Find where the given text appears and provide that cell's center as (x, y) coordinate. 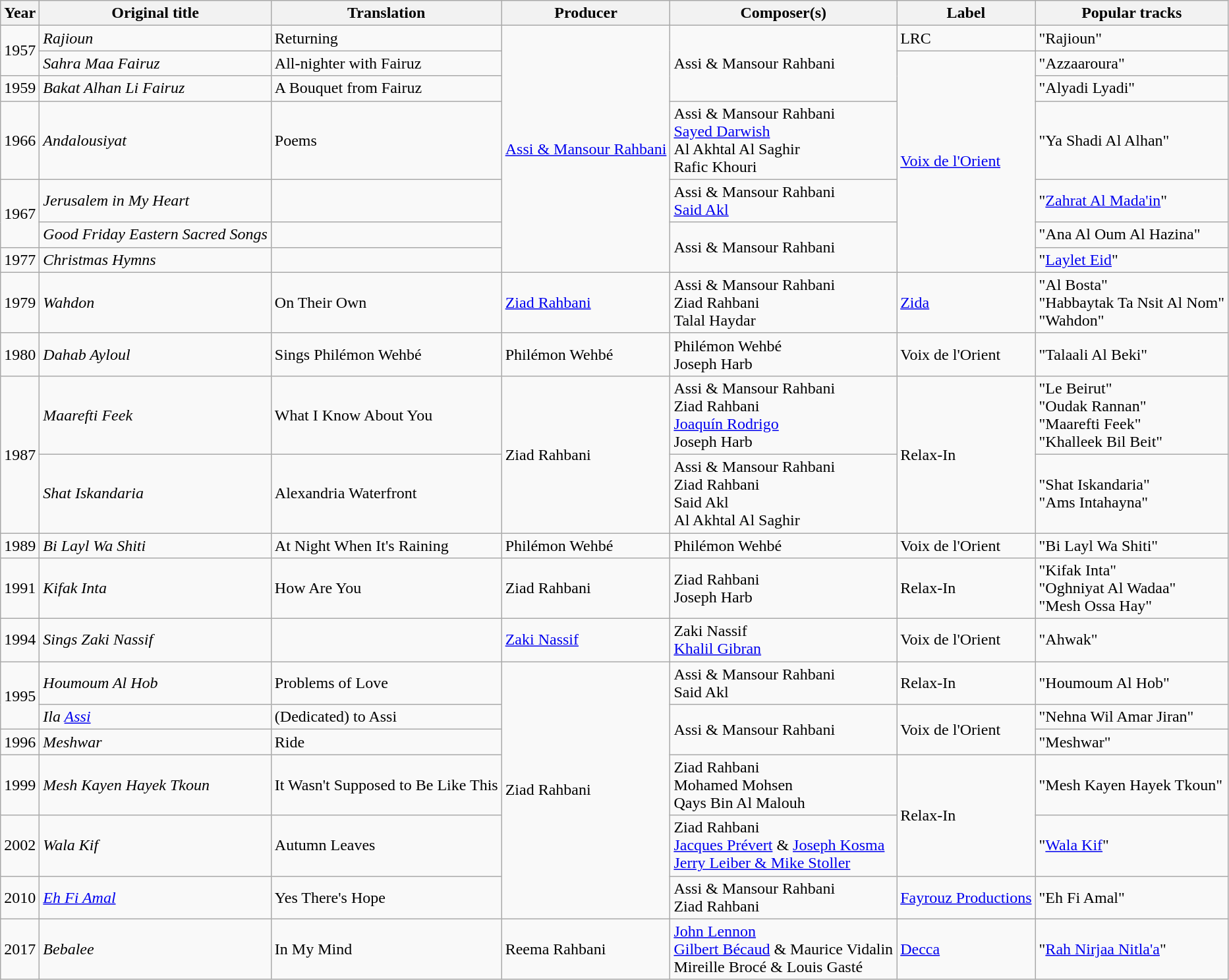
Year (20, 13)
Bakat Alhan Li Fairuz (156, 88)
Mesh Kayen Hayek Tkoun (156, 785)
"Rajioun" (1131, 38)
1996 (20, 742)
At Night When It's Raining (386, 545)
Problems of Love (386, 683)
"Houmoum Al Hob" (1131, 683)
On Their Own (386, 303)
Bebalee (156, 949)
"Ya Shadi Al Alhan" (1131, 140)
Good Friday Eastern Sacred Songs (156, 235)
2010 (20, 898)
Reema Rahbani (586, 949)
1991 (20, 589)
Eh Fi Amal (156, 898)
Ziad RahbaniJoseph Harb (784, 589)
Bi Layl Wa Shiti (156, 545)
Returning (386, 38)
"Talaali Al Beki" (1131, 355)
It Wasn't Supposed to Be Like This (386, 785)
"Ahwak" (1131, 641)
1967 (20, 214)
Meshwar (156, 742)
1989 (20, 545)
All-nighter with Fairuz (386, 63)
John LennonGilbert Bécaud & Maurice VidalinMireille Brocé & Louis Gasté (784, 949)
1995 (20, 696)
Sahra Maa Fairuz (156, 63)
Maarefti Feek (156, 415)
1959 (20, 88)
"Alyadi Lyadi" (1131, 88)
Composer(s) (784, 13)
"Kifak Inta""Oghniyat Al Wadaa""Mesh Ossa Hay" (1131, 589)
"Wala Kif" (1131, 846)
1966 (20, 140)
Alexandria Waterfront (386, 493)
Zaki Nassif (586, 641)
"Meshwar" (1131, 742)
Shat Iskandaria (156, 493)
1979 (20, 303)
Sings Zaki Nassif (156, 641)
Christmas Hymns (156, 260)
Producer (586, 13)
LRC (966, 38)
Assi & Mansour RahbaniSayed DarwishAl Akhtal Al SaghirRafic Khouri (784, 140)
"Le Beirut""Oudak Rannan""Maarefti Feek""Khalleek Bil Beit" (1131, 415)
In My Mind (386, 949)
What I Know About You (386, 415)
Assi & Mansour RahbaniZiad RahbaniTalal Haydar (784, 303)
Jerusalem in My Heart (156, 200)
Poems (386, 140)
1994 (20, 641)
"Ana Al Oum Al Hazina" (1131, 235)
Original title (156, 13)
Dahab Ayloul (156, 355)
Assi & Mansour RahbaniZiad RahbaniJoaquín RodrigoJoseph Harb (784, 415)
Assi & Mansour RahbaniZiad RahbaniSaid AklAl Akhtal Al Saghir (784, 493)
"Laylet Eid" (1131, 260)
"Zahrat Al Mada'in" (1131, 200)
"Eh Fi Amal" (1131, 898)
(Dedicated) to Assi (386, 717)
Ila Assi (156, 717)
Zaki NassifKhalil Gibran (784, 641)
Zida (966, 303)
2002 (20, 846)
Ziad RahbaniMohamed MohsenQays Bin Al Malouh (784, 785)
A Bouquet from Fairuz (386, 88)
Decca (966, 949)
Philémon WehbéJoseph Harb (784, 355)
Fayrouz Productions (966, 898)
Yes There's Hope (386, 898)
"Bi Layl Wa Shiti" (1131, 545)
1999 (20, 785)
Popular tracks (1131, 13)
1980 (20, 355)
Translation (386, 13)
1957 (20, 51)
Andalousiyat (156, 140)
"Azzaaroura" (1131, 63)
Houmoum Al Hob (156, 683)
Autumn Leaves (386, 846)
"Mesh Kayen Hayek Tkoun" (1131, 785)
How Are You (386, 589)
Kifak Inta (156, 589)
"Shat Iskandaria""Ams Intahayna" (1131, 493)
Assi & Mansour RahbaniZiad Rahbani (784, 898)
Sings Philémon Wehbé (386, 355)
Ride (386, 742)
Label (966, 13)
Wahdon (156, 303)
Rajioun (156, 38)
"Al Bosta""Habbaytak Ta Nsit Al Nom""Wahdon" (1131, 303)
1977 (20, 260)
"Rah Nirjaa Nitla'a" (1131, 949)
Ziad RahbaniJacques Prévert & Joseph KosmaJerry Leiber & Mike Stoller (784, 846)
1987 (20, 454)
2017 (20, 949)
Wala Kif (156, 846)
"Nehna Wil Amar Jiran" (1131, 717)
